Identify which cell holds the provided text, then report its (X, Y) central coordinate. 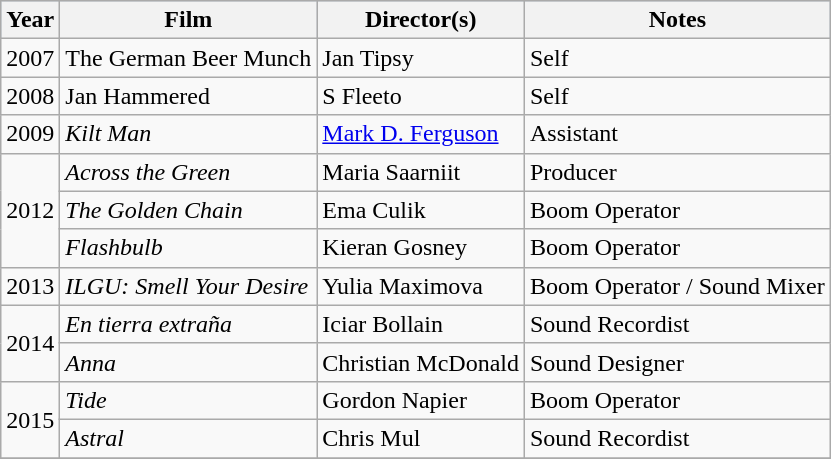
Anna (188, 362)
Boom Operator / Sound Mixer (677, 286)
Flashbulb (188, 248)
The German Beer Munch (188, 58)
Gordon Napier (421, 400)
2013 (30, 286)
2012 (30, 210)
Across the Green (188, 172)
2007 (30, 58)
Notes (677, 20)
2008 (30, 96)
Jan Tipsy (421, 58)
Christian McDonald (421, 362)
Year (30, 20)
ILGU: Smell Your Desire (188, 286)
Kilt Man (188, 134)
2014 (30, 343)
Tide (188, 400)
S Fleeto (421, 96)
Sound Designer (677, 362)
Yulia Maximova (421, 286)
Jan Hammered (188, 96)
Maria Saarniit (421, 172)
2015 (30, 419)
En tierra extraña (188, 324)
Director(s) (421, 20)
Kieran Gosney (421, 248)
Film (188, 20)
Astral (188, 438)
The Golden Chain (188, 210)
Iciar Bollain (421, 324)
2009 (30, 134)
Chris Mul (421, 438)
Assistant (677, 134)
Mark D. Ferguson (421, 134)
Producer (677, 172)
Ema Culik (421, 210)
